Locate the cell with the specified text and output its (X, Y) center coordinate. 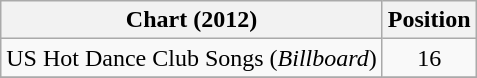
Chart (2012) (192, 20)
16 (429, 58)
US Hot Dance Club Songs (Billboard) (192, 58)
Position (429, 20)
